Identify which cell holds the provided text, then report its (X, Y) central coordinate. 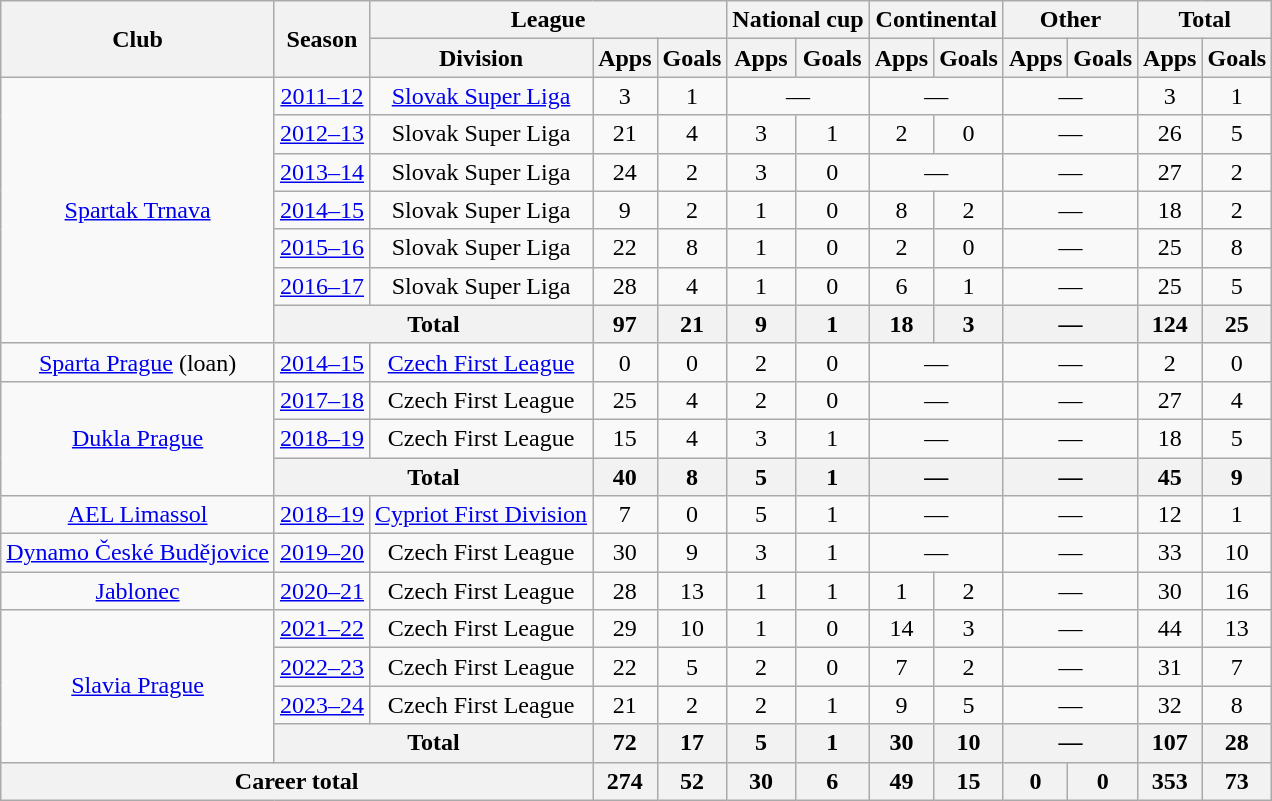
97 (625, 324)
League (548, 20)
Cypriot First Division (480, 515)
49 (901, 781)
Dynamo České Budějovice (138, 553)
14 (901, 629)
52 (692, 781)
274 (625, 781)
17 (692, 743)
107 (1170, 743)
40 (625, 477)
2013–14 (322, 172)
Spartak Trnava (138, 210)
2021–22 (322, 629)
2023–24 (322, 705)
45 (1170, 477)
2022–23 (322, 667)
72 (625, 743)
2015–16 (322, 248)
2011–12 (322, 96)
Sparta Prague (loan) (138, 362)
29 (625, 629)
Jablonec (138, 591)
33 (1170, 553)
24 (625, 172)
Continental (936, 20)
Division (480, 58)
31 (1170, 667)
Slavia Prague (138, 686)
32 (1170, 705)
2019–20 (322, 553)
Other (1070, 20)
National cup (798, 20)
353 (1170, 781)
2017–18 (322, 400)
2012–13 (322, 134)
124 (1170, 324)
26 (1170, 134)
AEL Limassol (138, 515)
Career total (297, 781)
44 (1170, 629)
12 (1170, 515)
Season (322, 39)
16 (1237, 591)
2020–21 (322, 591)
Club (138, 39)
2016–17 (322, 286)
73 (1237, 781)
Dukla Prague (138, 438)
